For the text-containing cell, return its midpoint in [x, y] coordinate format. 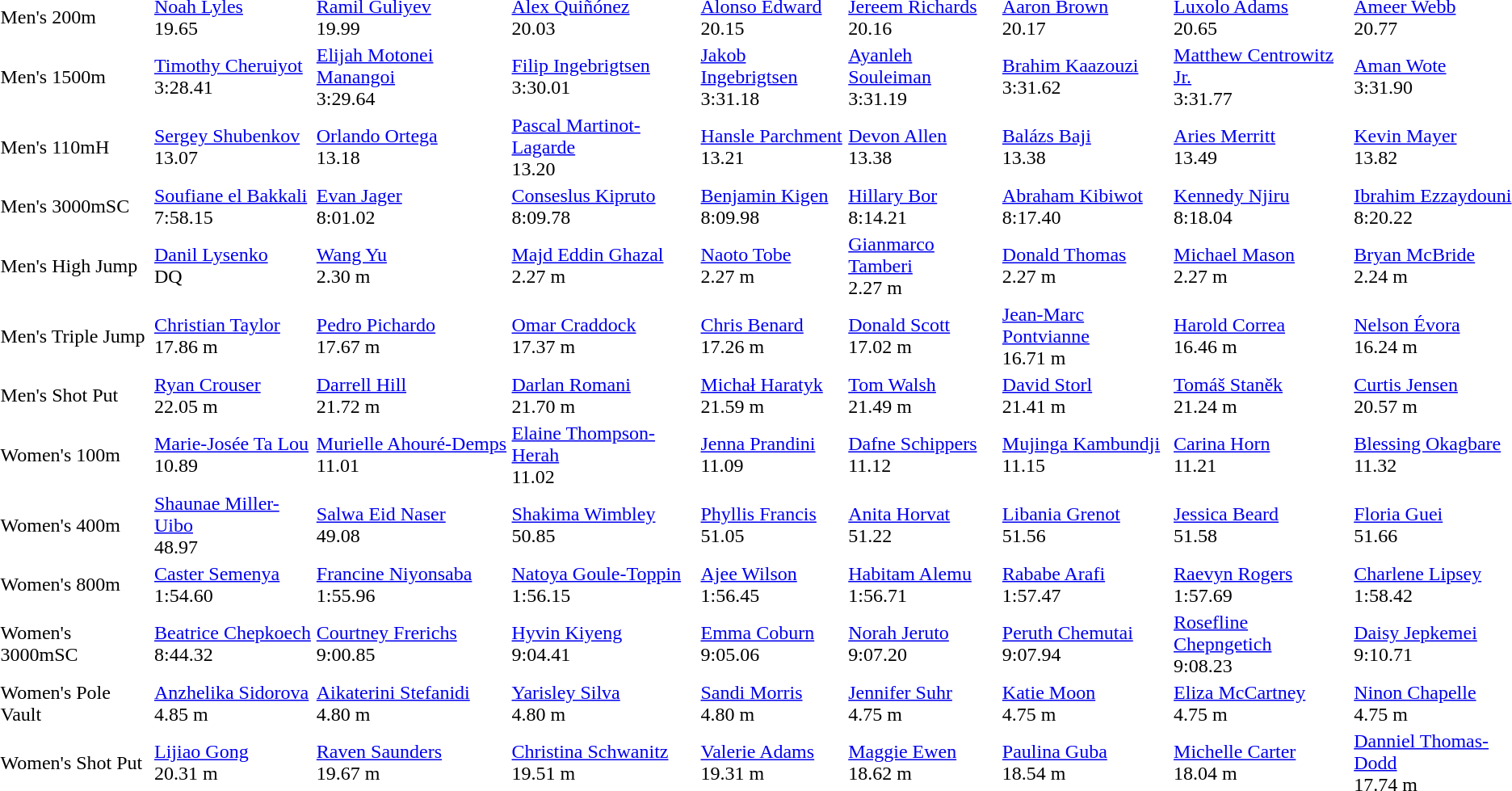
Jessica Beard 51.58 [1262, 525]
Balázs Baji 13.38 [1086, 147]
Jenna Prandini 11.09 [772, 455]
Shaunae Miller-Uibo 48.97 [233, 525]
Murielle Ahouré-Demps 11.01 [412, 455]
Naoto Tobe 2.27 m [772, 266]
Majd Eddin Ghazal 2.27 m [604, 266]
Marie-Josée Ta Lou 10.89 [233, 455]
Sandi Morris 4.80 m [772, 703]
Timothy Cheruiyot 3:28.41 [233, 77]
Anita Horvat 51.22 [923, 525]
Phyllis Francis 51.05 [772, 525]
Jean-Marc Pontvianne 16.71 m [1086, 336]
Michał Haratyk 21.59 m [772, 396]
Pascal Martinot-Lagarde 13.20 [604, 147]
Hillary Bor 8:14.21 [923, 207]
Danil Lysenko DQ [233, 266]
Abraham Kibiwot 8:17.40 [1086, 207]
Raevyn Rogers 1:57.69 [1262, 585]
Donald Scott 17.02 m [923, 336]
Darrell Hill 21.72 m [412, 396]
Sergey Shubenkov 13.07 [233, 147]
Dafne Schippers 11.12 [923, 455]
Anzhelika Sidorova 4.85 m [233, 703]
Donald Thomas 2.27 m [1086, 266]
David Storl 21.41 m [1086, 396]
Hyvin Kiyeng 9:04.41 [604, 644]
Jennifer Suhr 4.75 m [923, 703]
Ayanleh Souleiman 3:31.19 [923, 77]
Aries Merritt 13.49 [1262, 147]
Filip Ingebrigtsen 3:30.01 [604, 77]
Benjamin Kigen 8:09.98 [772, 207]
Natoya Goule-Toppin 1:56.15 [604, 585]
Habitam Alemu 1:56.71 [923, 585]
Wang Yu 2.30 m [412, 266]
Elijah Motonei Manangoi 3:29.64 [412, 77]
Christian Taylor 17.86 m [233, 336]
Tomáš Staněk 21.24 m [1262, 396]
Libania Grenot 51.56 [1086, 525]
Elaine Thompson-Herah 11.02 [604, 455]
Matthew Centrowitz Jr. 3:31.77 [1262, 77]
Norah Jeruto 9:07.20 [923, 644]
Peruth Chemutai 9:07.94 [1086, 644]
Emma Coburn 9:05.06 [772, 644]
Orlando Ortega 13.18 [412, 147]
Kennedy Njiru 8:18.04 [1262, 207]
Ryan Crouser 22.05 m [233, 396]
Conseslus Kipruto 8:09.78 [604, 207]
Francine Niyonsaba 1:55.96 [412, 585]
Omar Craddock 17.37 m [604, 336]
Eliza McCartney 4.75 m [1262, 703]
Brahim Kaazouzi 3:31.62 [1086, 77]
Rosefline Chepngetich 9:08.23 [1262, 644]
Soufiane el Bakkali 7:58.15 [233, 207]
Pedro Pichardo 17.67 m [412, 336]
Beatrice Chepkoech 8:44.32 [233, 644]
Ajee Wilson 1:56.45 [772, 585]
Carina Horn 11.21 [1262, 455]
Darlan Romani 21.70 m [604, 396]
Jakob Ingebrigtsen 3:31.18 [772, 77]
Katie Moon 4.75 m [1086, 703]
Chris Benard 17.26 m [772, 336]
Harold Correa 16.46 m [1262, 336]
Michael Mason 2.27 m [1262, 266]
Courtney Frerichs 9:00.85 [412, 644]
Aikaterini Stefanidi 4.80 m [412, 703]
Shakima Wimbley 50.85 [604, 525]
Hansle Parchment 13.21 [772, 147]
Caster Semenya 1:54.60 [233, 585]
Salwa Eid Naser 49.08 [412, 525]
Rababe Arafi 1:57.47 [1086, 585]
Tom Walsh 21.49 m [923, 396]
Devon Allen 13.38 [923, 147]
Gianmarco Tamberi 2.27 m [923, 266]
Mujinga Kambundji 11.15 [1086, 455]
Yarisley Silva 4.80 m [604, 703]
Evan Jager 8:01.02 [412, 207]
